Determine the [x, y] coordinate at the center of the cell enclosing the given text.  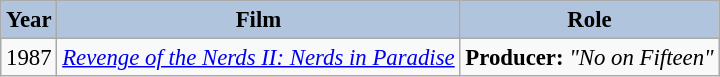
Revenge of the Nerds II: Nerds in Paradise [258, 58]
Year [29, 20]
1987 [29, 58]
Producer: "No on Fifteen" [590, 58]
Film [258, 20]
Role [590, 20]
